Return the (X, Y) coordinate for the center point of the cell that contains the specified text.  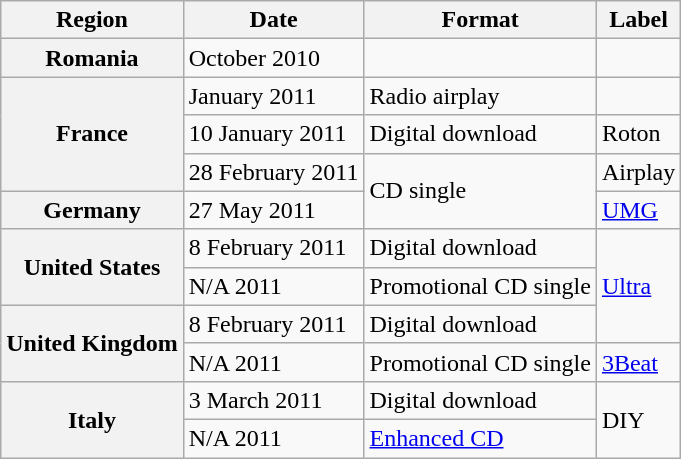
Date (274, 20)
10 January 2011 (274, 134)
United States (92, 267)
Radio airplay (480, 96)
Region (92, 20)
3 March 2011 (274, 400)
January 2011 (274, 96)
United Kingdom (92, 343)
Romania (92, 58)
Ultra (638, 286)
27 May 2011 (274, 210)
Italy (92, 419)
28 February 2011 (274, 172)
October 2010 (274, 58)
3Beat (638, 362)
Germany (92, 210)
DIY (638, 419)
Label (638, 20)
Roton (638, 134)
France (92, 134)
CD single (480, 191)
Airplay (638, 172)
Format (480, 20)
UMG (638, 210)
Enhanced CD (480, 438)
